Provide the (X, Y) coordinate of the cell's center where the given text is located.  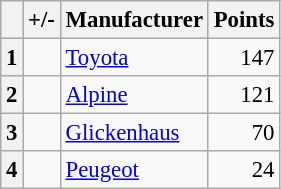
4 (12, 170)
24 (244, 170)
+/- (42, 20)
Points (244, 20)
Manufacturer (134, 20)
Glickenhaus (134, 133)
1 (12, 58)
147 (244, 58)
70 (244, 133)
Alpine (134, 95)
Peugeot (134, 170)
121 (244, 95)
2 (12, 95)
3 (12, 133)
Toyota (134, 58)
